From the cell containing the given text, extract its center point as (X, Y) coordinate. 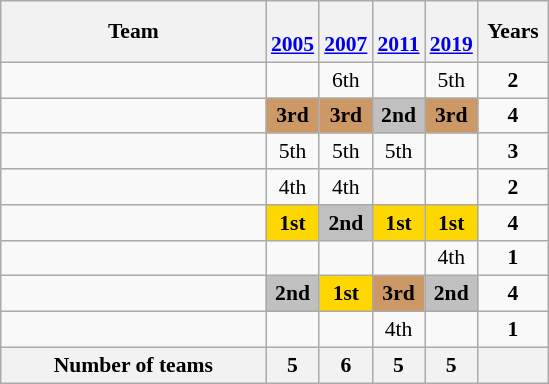
Number of teams (134, 365)
6th (346, 80)
Years (513, 32)
2007 (346, 32)
2011 (398, 32)
Team (134, 32)
6 (346, 365)
2005 (292, 32)
3 (513, 152)
2019 (452, 32)
